Pinpoint the cell where the given text exists, returning its [X, Y] midpoint coordinate. 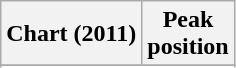
Peakposition [188, 34]
Chart (2011) [72, 34]
